Output the (X, Y) coordinate of the center of the cell containing the given text.  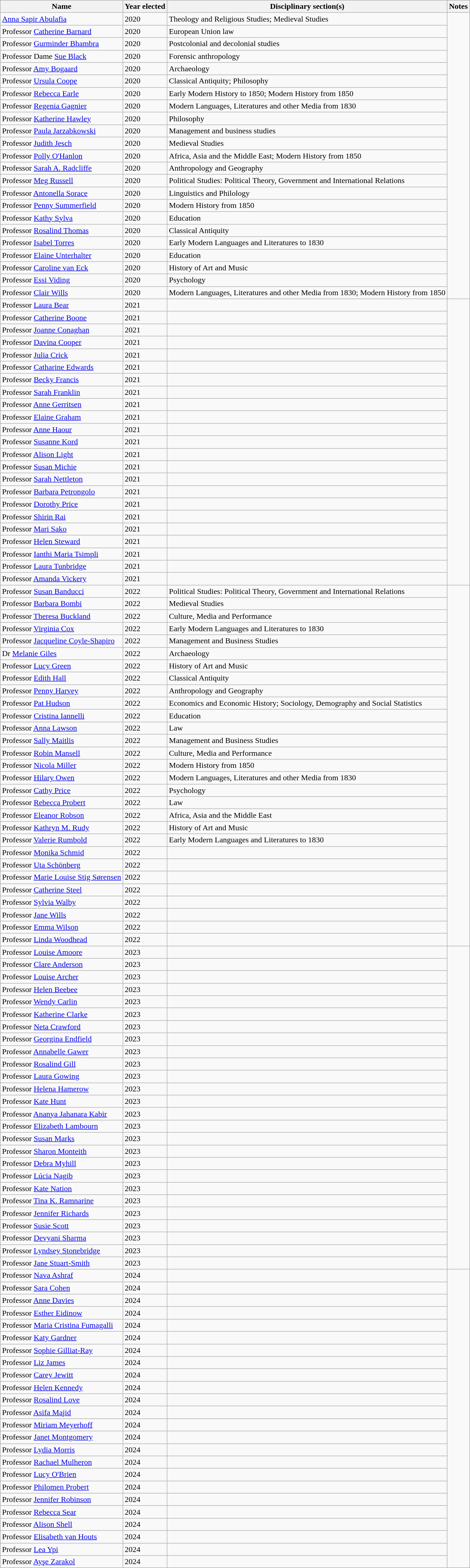
Professor Jennifer Richards (61, 1213)
Professor Louise Amoore (61, 952)
Professor Philomen Probert (61, 1487)
Anna Sapir Abulafia (61, 19)
Theology and Religious Studies; Medieval Studies (307, 19)
Professor Tina K. Ramnarine (61, 1201)
Economics and Economic History; Sociology, Demography and Social Statistics (307, 703)
Professor Jennifer Robinson (61, 1499)
Professor Amy Bogaard (61, 69)
Professor Alison Light (61, 454)
Professor Rachael Mulheron (61, 1462)
Professor Caroline van Eck (61, 268)
Professor Anne Haour (61, 430)
Professor Jane Stuart-Smith (61, 1263)
Professor Robin Mansell (61, 753)
Professor Virginia Cox (61, 629)
Professor Laura Bear (61, 305)
Professor Anne Gerritsen (61, 405)
Professor Kate Nation (61, 1189)
Professor Rebecca Earle (61, 93)
Name (61, 7)
Professor Meg Russell (61, 181)
Professor Lúcia Nagib (61, 1176)
Professor Maria Cristina Fumagalli (61, 1325)
Professor Dame Sue Black (61, 56)
Professor Kate Hunt (61, 1101)
Professor Katy Gardner (61, 1338)
Professor Devyani Sharma (61, 1238)
Professor Eleanor Robson (61, 815)
Dr Melanie Giles (61, 653)
Philosophy (307, 118)
Professor Susie Scott (61, 1226)
Professor Pat Hudson (61, 703)
Professor Barbara Bombi (61, 604)
Professor Lyndsey Stonebridge (61, 1251)
Classical Antiquity; Philosophy (307, 81)
Professor Anna Lawson (61, 728)
Professor Lydia Morris (61, 1450)
Professor Elaine Unterhalter (61, 255)
Professor Marie Louise Stig Sørensen (61, 877)
Professor Helena Hamerow (61, 1089)
Professor Catherine Boone (61, 317)
Professor Susan Michie (61, 467)
Professor Rosalind Love (61, 1400)
Professor Helen Beebee (61, 989)
Postcolonial and decolonial studies (307, 44)
Professor Kathryn M. Rudy (61, 828)
Professor Sally Maitlis (61, 740)
Professor Uta Schönberg (61, 865)
Professor Ayşe Zarakol (61, 1562)
Professor Clare Anderson (61, 965)
Professor Theresa Buckland (61, 616)
Management and business studies (307, 131)
Professor Helen Steward (61, 541)
Professor Judith Jesch (61, 143)
Professor Hilary Owen (61, 778)
Professor Asifa Majid (61, 1412)
Professor Becky Francis (61, 380)
Professor Catherine Steel (61, 890)
Professor Clair Wills (61, 293)
Professor Davina Cooper (61, 342)
Professor Nicola Miller (61, 766)
European Union law (307, 31)
Linguistics and Philology (307, 193)
Professor Liz James (61, 1363)
Professor Rosalind Thomas (61, 230)
Professor Joanne Conaghan (61, 330)
Early Modern History to 1850; Modern History from 1850 (307, 93)
Year elected (145, 7)
Professor Carey Jewitt (61, 1375)
Professor Julia Crick (61, 355)
Professor Barbara Petrongolo (61, 492)
Forensic anthropology (307, 56)
Professor Regenia Gagnier (61, 106)
Professor Nava Ashraf (61, 1275)
Professor Dorothy Price (61, 504)
Professor Jane Wills (61, 915)
Professor Catharine Edwards (61, 367)
Professor Anne Davies (61, 1300)
Professor Susan Banducci (61, 591)
Professor Sarah Franklin (61, 392)
Professor Cathy Price (61, 790)
Professor Neta Crawford (61, 1027)
Professor Mari Sako (61, 529)
Professor Susanne Kord (61, 442)
Professor Paula Jarzabkowski (61, 131)
Professor Elisabeth van Houts (61, 1537)
Professor Rebecca Sear (61, 1512)
Professor Laura Gowing (61, 1076)
Professor Esther Eidinow (61, 1313)
Professor Lea Ypi (61, 1549)
Professor Helen Kennedy (61, 1388)
Professor Ianthi Maria Tsimpli (61, 554)
Professor Louise Archer (61, 977)
Professor Ursula Coope (61, 81)
Professor Sara Cohen (61, 1288)
Professor Antonella Sorace (61, 193)
Modern Languages, Literatures and other Media from 1830; Modern History from 1850 (307, 293)
Professor Susan Marks (61, 1138)
Professor Lucy O'Brien (61, 1475)
Professor Valerie Rumbold (61, 840)
Professor Cristina Iannelli (61, 716)
Professor Rosalind Gill (61, 1064)
Disciplinary section(s) (307, 7)
Professor Annabelle Gawer (61, 1052)
Professor Janet Montgomery (61, 1437)
Professor Catherine Barnard (61, 31)
Professor Alison Shell (61, 1524)
Notes (458, 7)
Professor Lucy Green (61, 666)
Professor Miriam Meyerhoff (61, 1425)
Professor Polly O'Hanlon (61, 156)
Professor Linda Woodhead (61, 939)
Professor Penny Summerfield (61, 206)
Professor Isabel Torres (61, 243)
Professor Debra Myhill (61, 1164)
Professor Katherine Hawley (61, 118)
Professor Emma Wilson (61, 927)
Africa, Asia and the Middle East; Modern History from 1850 (307, 156)
Professor Elizabeth Lambourn (61, 1126)
Professor Georgina Endfield (61, 1039)
Professor Wendy Carlin (61, 1002)
Professor Katherine Clarke (61, 1014)
Professor Sarah Nettleton (61, 479)
Professor Laura Tunbridge (61, 566)
Professor Monika Schmid (61, 852)
Professor Penny Harvey (61, 691)
Professor Sophie Gilliat-Ray (61, 1350)
Professor Edith Hall (61, 678)
Professor Essi Viding (61, 280)
Professor Shirin Rai (61, 516)
Professor Gurminder Bhambra (61, 44)
Africa, Asia and the Middle East (307, 815)
Professor Rebecca Probert (61, 803)
Professor Sharon Monteith (61, 1151)
Professor Elaine Graham (61, 417)
Professor Ananya Jahanara Kabir (61, 1114)
Professor Sarah A. Radcliffe (61, 168)
Professor Amanda Vickery (61, 579)
Professor Kathy Sylva (61, 218)
Professor Jacqueline Coyle-Shapiro (61, 641)
Professor Sylvia Walby (61, 902)
